Extract the [X, Y] coordinate from the center of the cell holding the provided text.  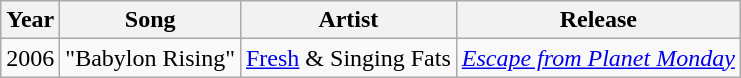
Year [30, 20]
Escape from Planet Monday [598, 58]
Release [598, 20]
2006 [30, 58]
Artist [348, 20]
Song [150, 20]
Fresh & Singing Fats [348, 58]
"Babylon Rising" [150, 58]
